Extract the [x, y] coordinate from the center of the cell holding the provided text.  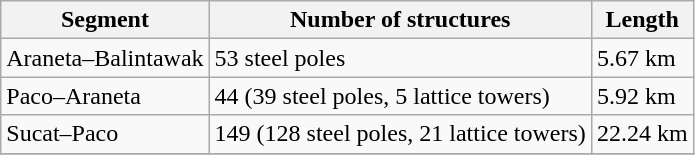
5.67 km [642, 58]
149 (128 steel poles, 21 lattice towers) [400, 134]
5.92 km [642, 96]
53 steel poles [400, 58]
44 (39 steel poles, 5 lattice towers) [400, 96]
22.24 km [642, 134]
Sucat–Paco [105, 134]
Paco–Araneta [105, 96]
Number of structures [400, 20]
Segment [105, 20]
Length [642, 20]
Araneta–Balintawak [105, 58]
